Return the (x, y) coordinate for the center point of the cell that contains the specified text.  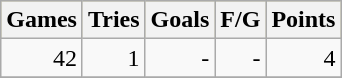
1 (114, 58)
Goals (180, 20)
42 (42, 58)
F/G (240, 20)
4 (304, 58)
Games (42, 20)
Tries (114, 20)
Points (304, 20)
